Identify which cell holds the provided text, then report its [x, y] central coordinate. 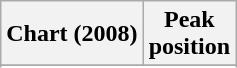
Chart (2008) [72, 34]
Peakposition [189, 34]
